Extract the (x, y) coordinate from the center of the cell holding the provided text.  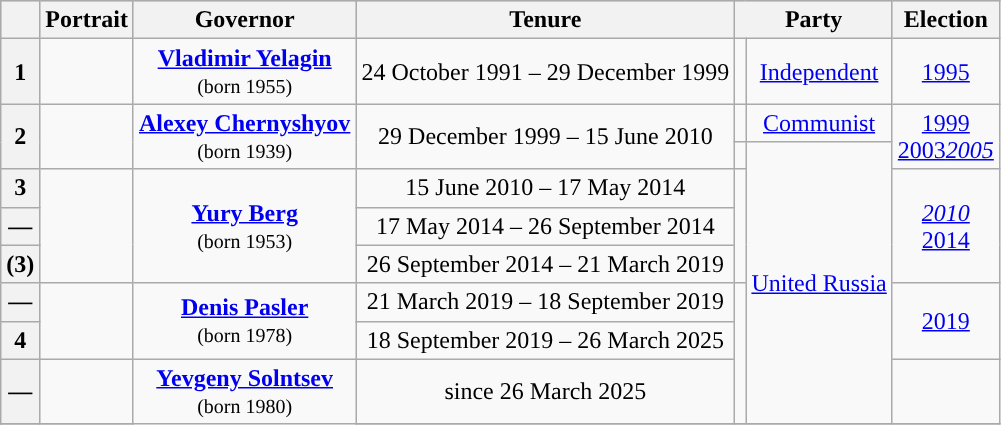
1995 (946, 72)
Party (814, 20)
since 26 March 2025 (546, 392)
1 (20, 72)
4 (20, 340)
20102014 (946, 226)
2 (20, 136)
(3) (20, 264)
Independent (819, 72)
26 September 2014 – 21 March 2019 (546, 264)
21 March 2019 – 18 September 2019 (546, 302)
29 December 1999 – 15 June 2010 (546, 136)
199920032005 (946, 136)
Communist (819, 123)
Election (946, 20)
17 May 2014 – 26 September 2014 (546, 226)
Vladimir Yelagin(born 1955) (244, 72)
15 June 2010 – 17 May 2014 (546, 188)
Tenure (546, 20)
24 October 1991 – 29 December 1999 (546, 72)
United Russia (819, 283)
Governor (244, 20)
18 September 2019 – 26 March 2025 (546, 340)
Alexey Chernyshyov(born 1939) (244, 136)
Portrait (87, 20)
2019 (946, 321)
Yevgeny Solntsev(born 1980) (244, 392)
Denis Pasler(born 1978) (244, 321)
Yury Berg(born 1953) (244, 226)
3 (20, 188)
